Provide the (x, y) coordinate of the cell's center where the given text is located.  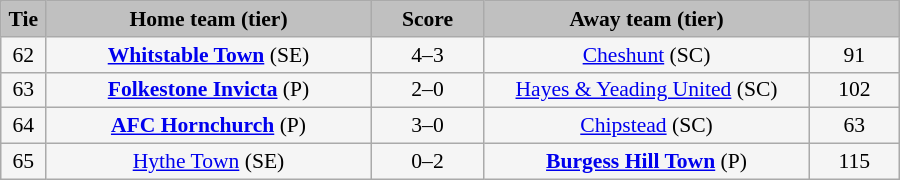
Score (427, 19)
Tie (24, 19)
AFC Hornchurch (P) (209, 126)
Hayes & Yeading United (SC) (647, 90)
4–3 (427, 55)
115 (854, 162)
102 (854, 90)
Chipstead (SC) (647, 126)
Hythe Town (SE) (209, 162)
Whitstable Town (SE) (209, 55)
3–0 (427, 126)
2–0 (427, 90)
Burgess Hill Town (P) (647, 162)
Cheshunt (SC) (647, 55)
Away team (tier) (647, 19)
Home team (tier) (209, 19)
91 (854, 55)
62 (24, 55)
64 (24, 126)
65 (24, 162)
0–2 (427, 162)
Folkestone Invicta (P) (209, 90)
